From the cell containing the given text, extract its center point as (X, Y) coordinate. 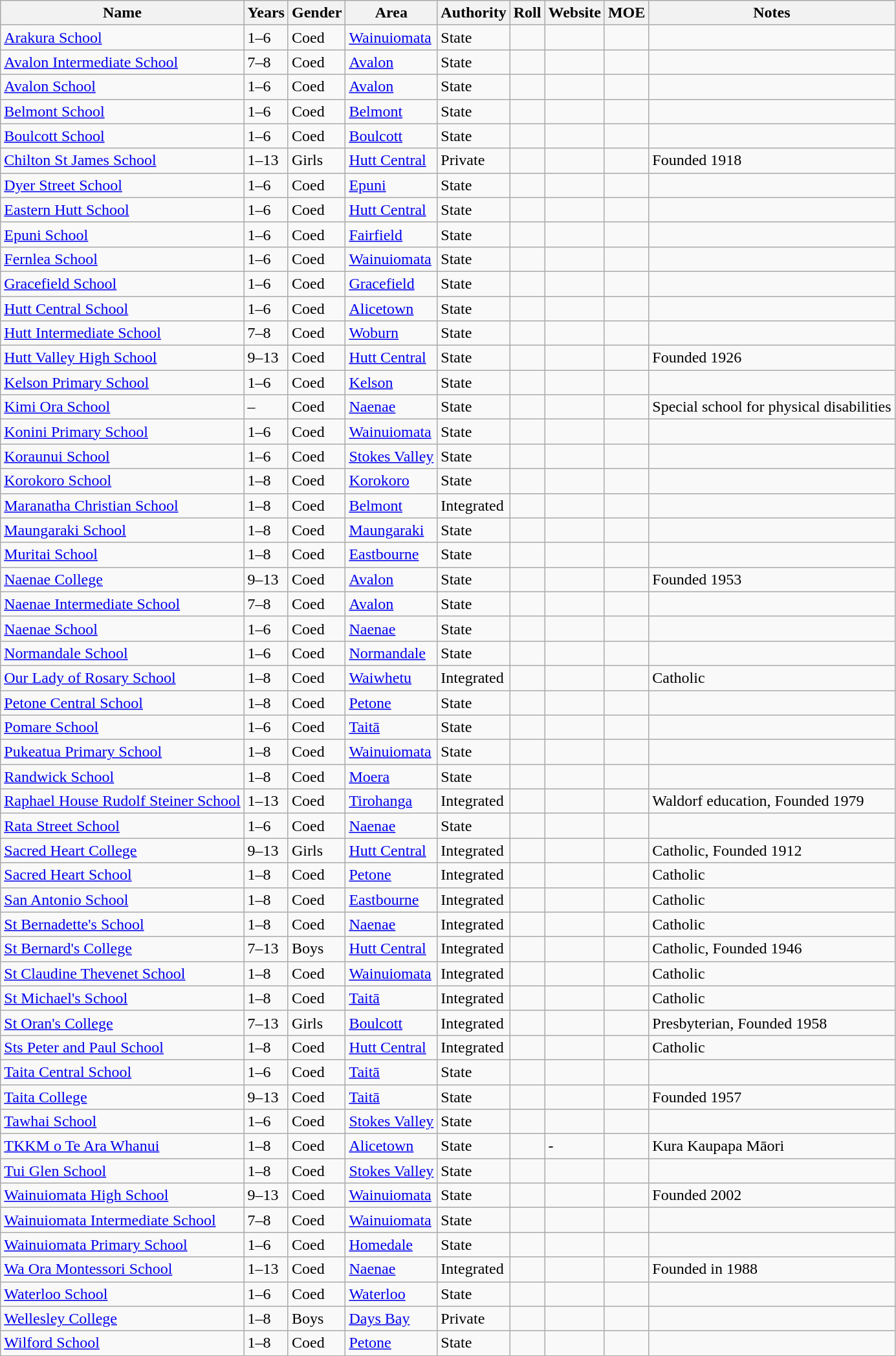
Korokoro School (122, 481)
Tawhai School (122, 1122)
Naenae Intermediate School (122, 604)
Raphael House Rudolf Steiner School (122, 801)
Homedale (391, 1245)
Waterloo School (122, 1294)
Gender (316, 13)
Catholic, Founded 1946 (772, 949)
– (266, 407)
Taita College (122, 1097)
Eastern Hutt School (122, 210)
Maungaraki (391, 530)
MOE (626, 13)
Normandale (391, 653)
Maungaraki School (122, 530)
Epuni (391, 185)
Gracefield School (122, 283)
Petone Central School (122, 702)
Chilton St James School (122, 161)
Dyer Street School (122, 185)
Belmont School (122, 111)
Wa Ora Montessori School (122, 1269)
Wellesley College (122, 1318)
Founded 1926 (772, 358)
Pomare School (122, 728)
Founded 2002 (772, 1195)
San Antonio School (122, 900)
Hutt Valley High School (122, 358)
Fernlea School (122, 259)
Wainuiomata Intermediate School (122, 1220)
St Michael's School (122, 998)
Boulcott School (122, 136)
Woburn (391, 333)
TKKM o Te Ara Whanui (122, 1146)
Our Lady of Rosary School (122, 678)
Founded 1957 (772, 1097)
Founded in 1988 (772, 1269)
Fairfield (391, 234)
Presbyterian, Founded 1958 (772, 1023)
Sts Peter and Paul School (122, 1047)
Naenae School (122, 628)
Tui Glen School (122, 1171)
Waldorf education, Founded 1979 (772, 801)
Arakura School (122, 38)
Hutt Central School (122, 309)
Founded 1918 (772, 161)
- (574, 1146)
Kura Kaupapa Māori (772, 1146)
Avalon School (122, 87)
St Bernadette's School (122, 924)
Wilford School (122, 1343)
Moera (391, 777)
Days Bay (391, 1318)
Epuni School (122, 234)
Avalon Intermediate School (122, 62)
St Claudine Thevenet School (122, 973)
St Bernard's College (122, 949)
Waiwhetu (391, 678)
Years (266, 13)
Randwick School (122, 777)
Normandale School (122, 653)
Waterloo (391, 1294)
Hutt Intermediate School (122, 333)
Kimi Ora School (122, 407)
Koraunui School (122, 456)
Area (391, 13)
Authority (474, 13)
Notes (772, 13)
Tirohanga (391, 801)
Sacred Heart College (122, 850)
Kelson (391, 383)
Maranatha Christian School (122, 506)
Catholic, Founded 1912 (772, 850)
Roll (527, 13)
Name (122, 13)
Taita Central School (122, 1072)
Special school for physical disabilities (772, 407)
Wainuiomata High School (122, 1195)
Sacred Heart School (122, 875)
Website (574, 13)
Naenae College (122, 579)
St Oran's College (122, 1023)
Founded 1953 (772, 579)
Pukeatua Primary School (122, 752)
Kelson Primary School (122, 383)
Rata Street School (122, 826)
Muritai School (122, 555)
Konini Primary School (122, 432)
Korokoro (391, 481)
Wainuiomata Primary School (122, 1245)
Gracefield (391, 283)
